From the cell containing the given text, extract its center point as (X, Y) coordinate. 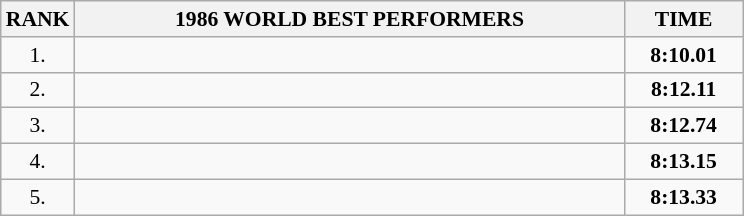
8:13.33 (684, 197)
5. (38, 197)
8:10.01 (684, 55)
4. (38, 162)
RANK (38, 19)
3. (38, 126)
TIME (684, 19)
8:13.15 (684, 162)
1. (38, 55)
1986 WORLD BEST PERFORMERS (349, 19)
2. (38, 90)
8:12.11 (684, 90)
8:12.74 (684, 126)
